Pinpoint the cell where the given text exists, returning its [x, y] midpoint coordinate. 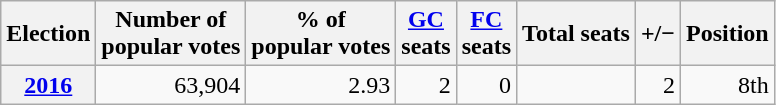
GCseats [426, 34]
Number ofpopular votes [171, 34]
Position [728, 34]
8th [728, 85]
+/− [658, 34]
% ofpopular votes [321, 34]
63,904 [171, 85]
FCseats [486, 34]
0 [486, 85]
Election [48, 34]
2.93 [321, 85]
2016 [48, 85]
Total seats [576, 34]
